Provide the [X, Y] coordinate of the cell's center where the given text is located.  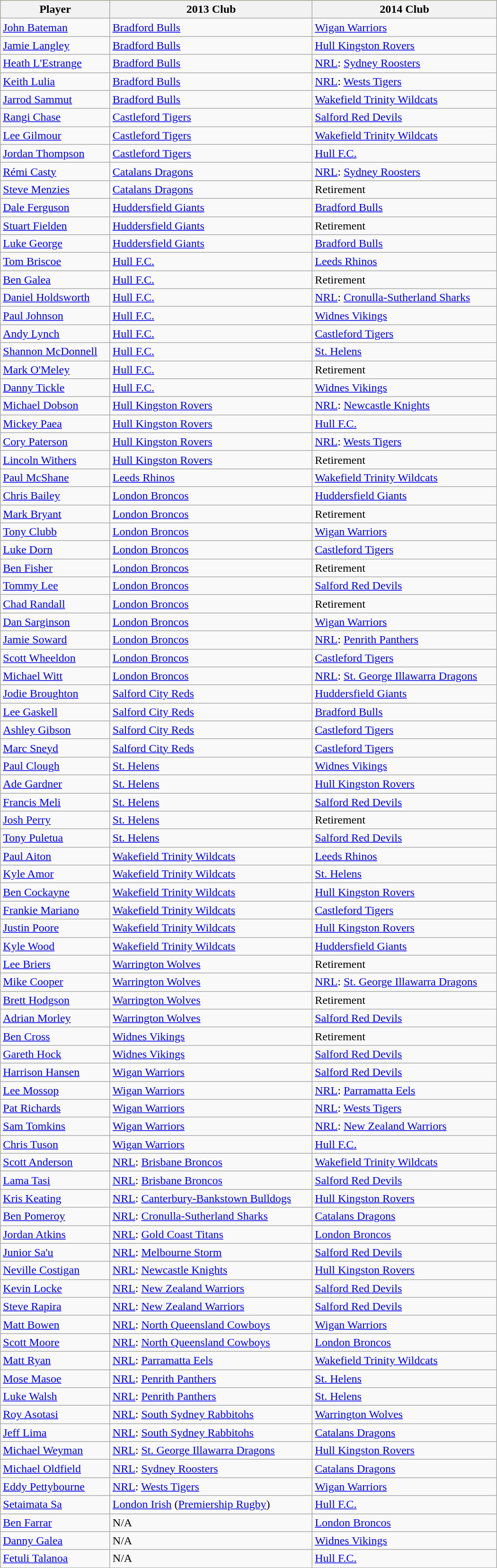
Paul Clough [55, 766]
Matt Ryan [55, 1360]
Frankie Mariano [55, 910]
Chad Randall [55, 604]
Danny Galea [55, 1541]
Tony Clubb [55, 532]
Andy Lynch [55, 334]
Jamie Langley [55, 45]
Scott Anderson [55, 1162]
NRL: Melbourne Storm [211, 1252]
Player [55, 9]
Stuart Fielden [55, 226]
Eddy Pettybourne [55, 1487]
Chris Tuson [55, 1144]
Josh Perry [55, 820]
Luke George [55, 244]
Pat Richards [55, 1108]
Cory Paterson [55, 442]
Heath L'Estrange [55, 63]
Jeff Lima [55, 1433]
NRL: Canterbury-Bankstown Bulldogs [211, 1198]
Mose Masoe [55, 1379]
Sam Tomkins [55, 1126]
Jarrod Sammut [55, 99]
Luke Walsh [55, 1397]
Michael Weyman [55, 1451]
Kris Keating [55, 1198]
Matt Bowen [55, 1324]
Setaimata Sa [55, 1505]
Ben Fisher [55, 568]
Gareth Hock [55, 1054]
Ade Gardner [55, 784]
Chris Bailey [55, 496]
Fetuli Talanoa [55, 1559]
Rémi Casty [55, 171]
Lee Gilmour [55, 135]
London Irish (Premiership Rugby) [211, 1505]
Neville Costigan [55, 1270]
Daniel Holdsworth [55, 298]
Lee Gaskell [55, 712]
Lee Mossop [55, 1090]
Paul McShane [55, 478]
Justin Poore [55, 928]
Steve Rapira [55, 1306]
Ben Pomeroy [55, 1216]
Kyle Wood [55, 946]
Tommy Lee [55, 586]
Lee Briers [55, 964]
John Bateman [55, 27]
Lincoln Withers [55, 460]
Jordan Thompson [55, 153]
Adrian Morley [55, 1018]
Danny Tickle [55, 388]
Rangi Chase [55, 117]
Jodie Broughton [55, 694]
Ashley Gibson [55, 730]
Roy Asotasi [55, 1415]
Mark Bryant [55, 514]
Kyle Amor [55, 874]
Luke Dorn [55, 550]
Kevin Locke [55, 1288]
Keith Lulia [55, 81]
Francis Meli [55, 802]
Mike Cooper [55, 982]
Shannon McDonnell [55, 352]
Lama Tasi [55, 1180]
Tony Puletua [55, 838]
NRL: Gold Coast Titans [211, 1234]
Dan Sarginson [55, 622]
Michael Dobson [55, 406]
Junior Sa'u [55, 1252]
Tom Briscoe [55, 262]
Mickey Paea [55, 424]
Jordan Atkins [55, 1234]
2014 Club [405, 9]
2013 Club [211, 9]
Paul Aiton [55, 856]
Steve Menzies [55, 189]
Marc Sneyd [55, 748]
Scott Moore [55, 1342]
Ben Farrar [55, 1523]
Ben Galea [55, 280]
Ben Cross [55, 1036]
Michael Oldfield [55, 1469]
Dale Ferguson [55, 207]
Harrison Hansen [55, 1072]
Jamie Soward [55, 640]
Scott Wheeldon [55, 658]
Mark O'Meley [55, 370]
Brett Hodgson [55, 1000]
Paul Johnson [55, 316]
Michael Witt [55, 676]
Ben Cockayne [55, 892]
